From the cell containing the given text, extract its center point as (x, y) coordinate. 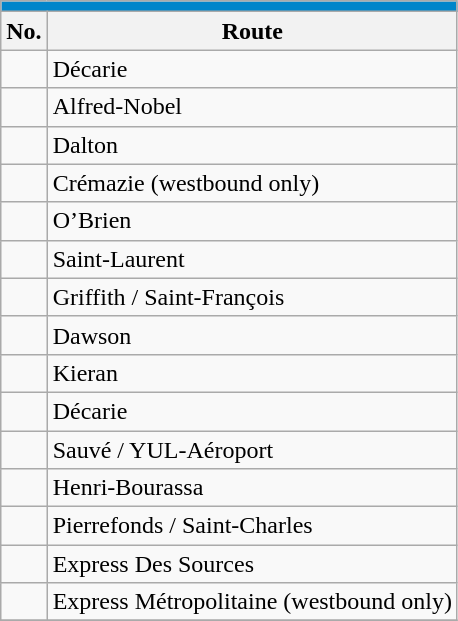
Dalton (252, 145)
Henri-Bourassa (252, 488)
Pierrefonds / Saint-Charles (252, 526)
Dawson (252, 335)
No. (24, 31)
Alfred-Nobel (252, 107)
Saint-Laurent (252, 259)
O’Brien (252, 221)
Express Des Sources (252, 564)
Express Métropolitaine (westbound only) (252, 602)
Crémazie (westbound only) (252, 183)
Kieran (252, 373)
Griffith / Saint-François (252, 297)
Sauvé / YUL-Aéroport (252, 449)
Route (252, 31)
